Identify which cell holds the provided text, then report its [x, y] central coordinate. 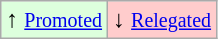
↑ Promoted [54, 20]
↓ Relegated [162, 20]
